From the cell containing the given text, extract its center point as (x, y) coordinate. 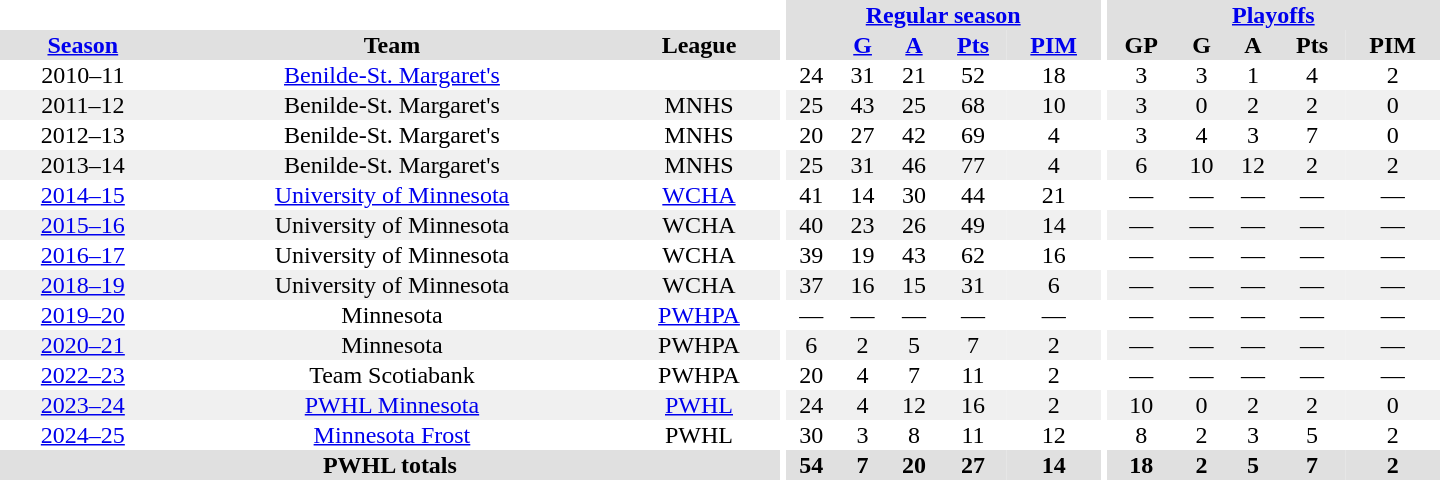
2012–13 (83, 135)
49 (974, 225)
62 (974, 255)
23 (862, 225)
41 (810, 195)
PWHL totals (390, 465)
2014–15 (83, 195)
League (699, 45)
69 (974, 135)
2018–19 (83, 285)
19 (862, 255)
Season (83, 45)
39 (810, 255)
44 (974, 195)
15 (914, 285)
2019–20 (83, 315)
Playoffs (1274, 15)
42 (914, 135)
2011–12 (83, 105)
2022–23 (83, 375)
40 (810, 225)
2023–24 (83, 405)
26 (914, 225)
2013–14 (83, 165)
Regular season (942, 15)
2024–25 (83, 435)
2015–16 (83, 225)
GP (1142, 45)
52 (974, 75)
2020–21 (83, 345)
54 (810, 465)
Team Scotiabank (392, 375)
1 (1252, 75)
PWHL Minnesota (392, 405)
68 (974, 105)
Team (392, 45)
2010–11 (83, 75)
2016–17 (83, 255)
77 (974, 165)
46 (914, 165)
37 (810, 285)
Minnesota Frost (392, 435)
